Detect which cell encompasses the target text, then output its [x, y] center coordinate. 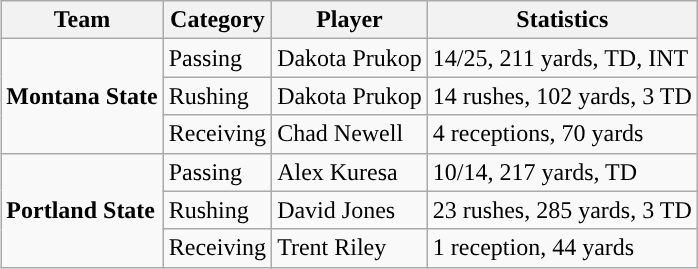
Category [217, 20]
Chad Newell [350, 134]
23 rushes, 285 yards, 3 TD [562, 210]
Statistics [562, 20]
14 rushes, 102 yards, 3 TD [562, 96]
Montana State [82, 96]
Team [82, 20]
Alex Kuresa [350, 172]
4 receptions, 70 yards [562, 134]
Portland State [82, 210]
David Jones [350, 210]
Trent Riley [350, 248]
14/25, 211 yards, TD, INT [562, 58]
Player [350, 20]
1 reception, 44 yards [562, 248]
10/14, 217 yards, TD [562, 172]
